Identify which cell holds the provided text, then report its (x, y) central coordinate. 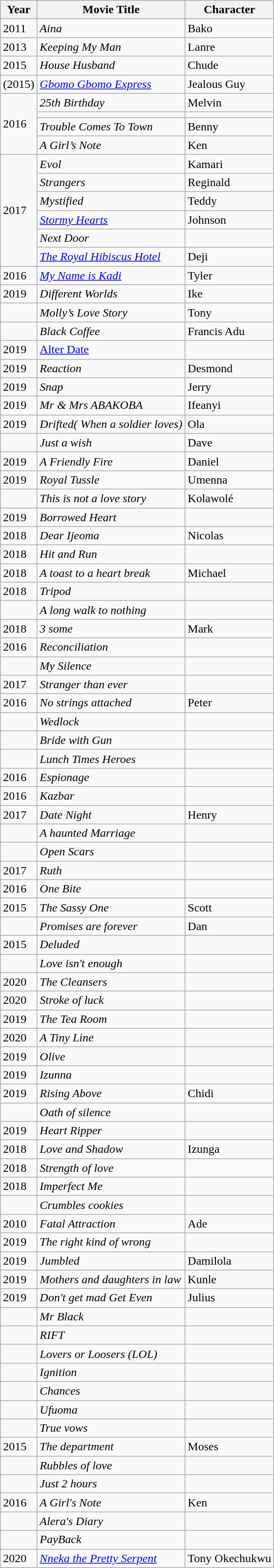
Ola (230, 424)
Different Worlds (111, 294)
Year (19, 10)
Chidi (230, 1093)
Ade (230, 1224)
Jerry (230, 387)
Nicolas (230, 536)
Bako (230, 28)
Crumbles cookies (111, 1205)
Mothers and daughters in law (111, 1279)
Julius (230, 1298)
Kazbar (111, 796)
Love isn't enough (111, 963)
Lanre (230, 47)
Strength of love (111, 1168)
Don't get mad Get Even (111, 1298)
Next Door (111, 238)
A Friendly Fire (111, 461)
This is not a love story (111, 498)
Aina (111, 28)
Tony Okechukwu (230, 1558)
Chude (230, 65)
The Cleansers (111, 982)
Gbomo Gbomo Express (111, 84)
True vows (111, 1428)
Kolawolé (230, 498)
Black Coffee (111, 331)
Just a wish (111, 443)
Royal Tussle (111, 480)
Mr & Mrs ABAKOBA (111, 405)
Rubbles of love (111, 1465)
Espionage (111, 777)
Izunna (111, 1075)
The Royal Hibiscus Hotel (111, 257)
Lunch Times Heroes (111, 759)
Nneka the Pretty Serpent (111, 1558)
Michael (230, 573)
Alter Date (111, 350)
The Tea Room (111, 1019)
Ignition (111, 1372)
The Sassy One (111, 908)
3 some (111, 629)
A haunted Marriage (111, 833)
Henry (230, 814)
Imperfect Me (111, 1187)
Mark (230, 629)
My Name is Kadi (111, 275)
Wedlock (111, 721)
Reginald (230, 182)
Borrowed Heart (111, 517)
Evol (111, 164)
Olive (111, 1056)
Fatal Attraction (111, 1224)
Alera's Diary (111, 1521)
Deluded (111, 945)
Chances (111, 1391)
Jealous Guy (230, 84)
My Silence (111, 666)
Ifeanyi (230, 405)
Ike (230, 294)
No strings attached (111, 703)
Melvin (230, 103)
The department (111, 1447)
Johnson (230, 219)
Stroke of luck (111, 1000)
2011 (19, 28)
Movie Title (111, 10)
Open Scars (111, 852)
Tripod (111, 592)
A Tiny Line (111, 1038)
Drifted( When a soldier loves) (111, 424)
A Girl’s Note (111, 145)
Reconciliation (111, 647)
Heart Ripper (111, 1131)
Character (230, 10)
Mr Black (111, 1316)
Jumbled (111, 1261)
Dan (230, 926)
Moses (230, 1447)
House Husband (111, 65)
Umenna (230, 480)
A long walk to nothing (111, 610)
(2015) (19, 84)
Mystified (111, 201)
RIFT (111, 1335)
Stranger than ever (111, 684)
2013 (19, 47)
Tony (230, 313)
Tyler (230, 275)
Promises are forever (111, 926)
Stormy Hearts (111, 219)
25th Birthday (111, 103)
Kunle (230, 1279)
Trouble Comes To Town (111, 127)
Reaction (111, 368)
Rising Above (111, 1093)
Snap (111, 387)
Oath of silence (111, 1112)
Peter (230, 703)
Ruth (111, 870)
A toast to a heart break (111, 573)
Molly’s Love Story (111, 313)
Keeping My Man (111, 47)
Desmond (230, 368)
Strangers (111, 182)
Daniel (230, 461)
A Girl's Note (111, 1503)
Teddy (230, 201)
Scott (230, 908)
Dave (230, 443)
Hit and Run (111, 554)
Lovers or Loosers (LOL) (111, 1354)
Kamari (230, 164)
Ufuoma (111, 1409)
Dear Ijeoma (111, 536)
Francis Adu (230, 331)
Date Night (111, 814)
The right kind of wrong (111, 1242)
Benny (230, 127)
PayBack (111, 1540)
Izunga (230, 1149)
Deji (230, 257)
Damilola (230, 1261)
Love and Shadow (111, 1149)
Just 2 hours (111, 1484)
2010 (19, 1224)
Bride with Gun (111, 740)
One Bite (111, 889)
